For the text-containing cell, return its midpoint in (x, y) coordinate format. 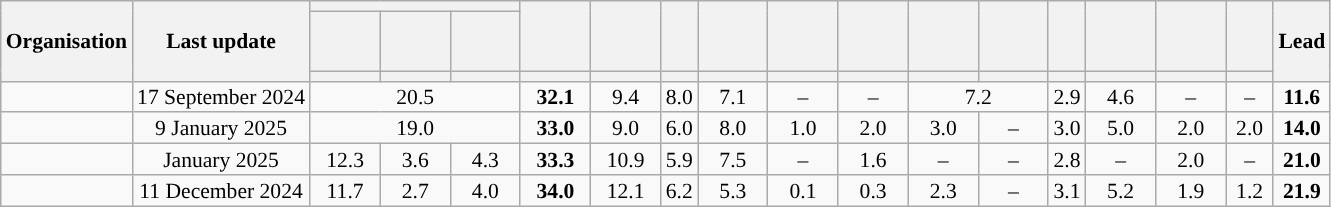
11.6 (1302, 96)
9.0 (626, 128)
7.5 (733, 160)
6.2 (680, 190)
7.2 (978, 96)
2.7 (415, 190)
3.6 (415, 160)
1.0 (803, 128)
17 September 2024 (221, 96)
Last update (221, 41)
34.0 (555, 190)
9.4 (626, 96)
21.9 (1302, 190)
4.6 (1121, 96)
21.0 (1302, 160)
20.5 (415, 96)
7.1 (733, 96)
4.0 (485, 190)
12.1 (626, 190)
10.9 (626, 160)
5.2 (1121, 190)
January 2025 (221, 160)
11.7 (345, 190)
Organisation (66, 41)
2.9 (1066, 96)
19.0 (415, 128)
2.8 (1066, 160)
5.9 (680, 160)
4.3 (485, 160)
33.3 (555, 160)
1.2 (1250, 190)
32.1 (555, 96)
6.0 (680, 128)
1.9 (1191, 190)
5.0 (1121, 128)
5.3 (733, 190)
2.3 (943, 190)
33.0 (555, 128)
9 January 2025 (221, 128)
14.0 (1302, 128)
Lead (1302, 41)
12.3 (345, 160)
3.1 (1066, 190)
0.1 (803, 190)
1.6 (873, 160)
11 December 2024 (221, 190)
0.3 (873, 190)
